Provide the [x, y] coordinate of the cell's center where the given text is located.  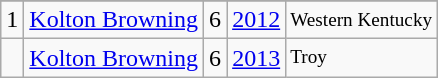
1 [12, 20]
2012 [256, 20]
Troy [362, 58]
2013 [256, 58]
Western Kentucky [362, 20]
